Output the (X, Y) coordinate of the center of the cell containing the given text.  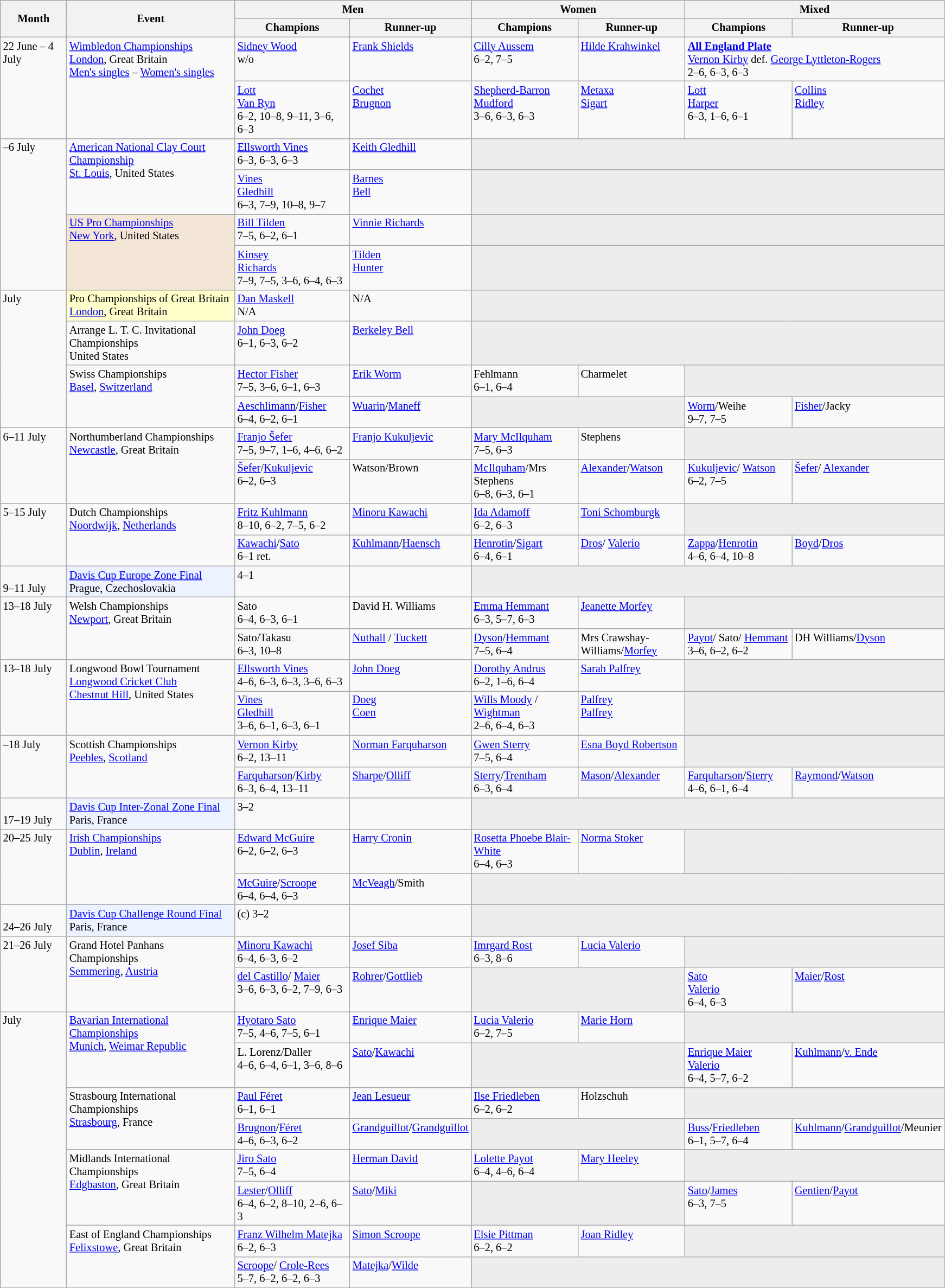
Hyotaro Sato7–5, 4–6, 7–5, 6–1 (292, 1027)
Fehlmann6–1, 6–4 (524, 381)
Raymond/Watson (868, 782)
Kawachi/Sato6–1 ret. (292, 550)
Month (34, 18)
Lucia Valerio (631, 952)
–18 July (34, 766)
Sato/Kawachi (411, 1065)
Sato/Miki (411, 1203)
Lott Harper6–3, 1–6, 6–1 (739, 110)
(c) 3–2 (292, 920)
Farquharson/Sterry4–6, 6–1, 6–4 (739, 782)
Dros/ Valerio (631, 550)
Lott Van Ryn6–2, 10–8, 9–11, 3–6, 6–3 (292, 110)
Matejka/Wilde (411, 1272)
6–11 July (34, 466)
Wimbledon ChampionshipsLondon, Great BritainMen's singles – Women's singles (151, 88)
Lucia Valerio6–2, 7–5 (524, 1027)
Berkeley Bell (411, 343)
Davis Cup Challenge Round FinalParis, France (151, 920)
20–25 July (34, 867)
24–26 July (34, 920)
Kuhlmann/v. Ende (868, 1065)
Josef Siba (411, 952)
Farquharson/Kirby6–3, 6–4, 13–11 (292, 782)
US Pro ChampionshipsNew York, United States (151, 252)
Arrange L. T. C. Invitational ChampionshipsUnited States (151, 343)
Sato Valerio6–4, 6–3 (739, 990)
Dyson/Hemmant7–5, 6–4 (524, 644)
Ellsworth Vines4–6, 6–3, 6–3, 3–6, 6–3 (292, 675)
Toni Schomburgk (631, 519)
N/A (411, 305)
Elsie Pittman6–2, 6–2 (524, 1241)
5–15 July (34, 535)
Sato/James6–3, 7–5 (739, 1203)
Longwood Bowl TournamentLongwood Cricket ClubChestnut Hill, United States (151, 698)
Emma Hemmant6–3, 5–7, 6–3 (524, 613)
Vinnie Richards (411, 229)
Herman David (411, 1165)
Metaxa Sigart (631, 110)
Gentien/Payot (868, 1203)
Mary McIlquham7–5, 6–3 (524, 443)
Grand Hotel Panhans ChampionshipsSemmering, Austria (151, 973)
Tilden Hunter (411, 267)
Brugnon/Féret4–6, 6–3, 6–2 (292, 1134)
9–11 July (34, 582)
Edward McGuire6–2, 6–2, 6–3 (292, 851)
Vines Gledhill6–3, 7–9, 10–8, 9–7 (292, 192)
Shepherd-Barron Mudford3–6, 6–3, 6–3 (524, 110)
Franjo Šefer7–5, 9–7, 1–6, 4–6, 6–2 (292, 443)
Doeg Coen (411, 713)
DH Williams/Dyson (868, 644)
Erik Worm (411, 381)
Wills Moody / Wightman2–6, 6–4, 6–3 (524, 713)
McVeagh/Smith (411, 889)
Hector Fisher7–5, 3–6, 6–1, 6–3 (292, 381)
Boyd/Dros (868, 550)
Paul Féret6–1, 6–1 (292, 1103)
McIlquham/Mrs Stephens6–8, 6–3, 6–1 (524, 481)
Jeanette Morfey (631, 613)
Alexander/Watson (631, 481)
McGuire/Scroope6–4, 6–4, 6–3 (292, 889)
Aeschlimann/Fisher6–4, 6–2, 6–1 (292, 412)
Norma Stoker (631, 851)
Bill Tilden7–5, 6–2, 6–1 (292, 229)
Scroope/ Crole-Rees5–7, 6–2, 6–2, 6–3 (292, 1272)
22 June – 4 July (34, 88)
Payot/ Sato/ Hemmant3–6, 6–2, 6–2 (739, 644)
Wuarin/Maneff (411, 412)
Davis Cup Europe Zone FinalPrague, Czechoslovakia (151, 582)
Midlands International ChampionshipsEdgbaston, Great Britain (151, 1187)
17–19 July (34, 813)
Frank Shields (411, 59)
Šefer/Kukuljevic6–2, 6–3 (292, 481)
Enrique Maier (411, 1027)
Sharpe/Olliff (411, 782)
John Doeg (411, 675)
Nuthall / Tuckett (411, 644)
East of England ChampionshipsFelixstowe, Great Britain (151, 1257)
Jiro Sato7–5, 6–4 (292, 1165)
Watson/Brown (411, 481)
Buss/Friedleben6–1, 5–7, 6–4 (739, 1134)
Sterry/Trentham6–3, 6–4 (524, 782)
Maier/Rost (868, 990)
Esna Boyd Robertson (631, 751)
Stephens (631, 443)
Joan Ridley (631, 1241)
Women (578, 9)
Charmelet (631, 381)
Bavarian International ChampionshipsMunich, Weimar Republic (151, 1049)
Rosetta Phoebe Blair-White6–4, 6–3 (524, 851)
Dan MaskellN/A (292, 305)
Minoru Kawachi (411, 519)
Sarah Palfrey (631, 675)
Scottish ChampionshipsPeebles, Scotland (151, 766)
Šefer/ Alexander (868, 481)
Hilde Krahwinkel (631, 59)
Kinsey Richards7–9, 7–5, 3–6, 6–4, 6–3 (292, 267)
–6 July (34, 214)
Kuhlmann/Haensch (411, 550)
Mixed (815, 9)
Zappa/Henrotin4–6, 6–4, 10–8 (739, 550)
Grandguillot/Grandguillot (411, 1134)
Sato6–4, 6–3, 6–1 (292, 613)
Dutch ChampionshipsNoordwijk, Netherlands (151, 535)
Fritz Kuhlmann8–10, 6–2, 7–5, 6–2 (292, 519)
Ida Adamoff6–2, 6–3 (524, 519)
Lolette Payot6–4, 4–6, 6–4 (524, 1165)
Men (353, 9)
Gwen Sterry7–5, 6–4 (524, 751)
3–2 (292, 813)
Minoru Kawachi6–4, 6–3, 6–2 (292, 952)
Ilse Friedleben6–2, 6–2 (524, 1103)
L. Lorenz/Daller4–6, 6–4, 6–1, 3–6, 8–6 (292, 1065)
4–1 (292, 582)
Strasbourg International ChampionshipsStrasbourg, France (151, 1119)
Vines Gledhill 3–6, 6–1, 6–3, 6–1 (292, 713)
Henrotin/Sigart6–4, 6–1 (524, 550)
Norman Farquharson (411, 751)
Holzschuh (631, 1103)
Irish ChampionshipsDublin, Ireland (151, 867)
Rohrer/Gottlieb (411, 990)
Cochet Brugnon (411, 110)
Jean Lesueur (411, 1103)
Barnes Bell (411, 192)
Franjo Kukuljevic (411, 443)
Fisher/Jacky (868, 412)
Cilly Aussem6–2, 7–5 (524, 59)
Collins Ridley (868, 110)
Swiss ChampionshipsBasel, Switzerland (151, 396)
Ellsworth Vines6–3, 6–3, 6–3 (292, 154)
Franz Wilhelm Matejka6–2, 6–3 (292, 1241)
Keith Gledhill (411, 154)
Sato/Takasu6–3, 10–8 (292, 644)
Mary Heeley (631, 1165)
Mrs Crawshay-Williams/Morfey (631, 644)
American National Clay Court ChampionshipSt. Louis, United States (151, 176)
Mason/Alexander (631, 782)
Palfrey Palfrey (631, 713)
Kuhlmann/Grandguillot/Meunier (868, 1134)
Event (151, 18)
All England Plate Vernon Kirby def. George Lyttleton-Rogers2–6, 6–3, 6–3 (815, 59)
Davis Cup Inter-Zonal Zone FinalParis, France (151, 813)
21–26 July (34, 973)
Imrgard Rost6–3, 8–6 (524, 952)
Worm/Weihe9–7, 7–5 (739, 412)
Kukuljevic/ Watson6–2, 7–5 (739, 481)
John Doeg6–1, 6–3, 6–2 (292, 343)
Vernon Kirby6–2, 13–11 (292, 751)
Pro Championships of Great BritainLondon, Great Britain (151, 305)
Lester/Olliff6–4, 6–2, 8–10, 2–6, 6–3 (292, 1203)
Enrique Maier Valerio6–4, 5–7, 6–2 (739, 1065)
David H. Williams (411, 613)
Simon Scroope (411, 1241)
Northumberland ChampionshipsNewcastle, Great Britain (151, 466)
Welsh ChampionshipsNewport, Great Britain (151, 628)
Harry Cronin (411, 851)
del Castillo/ Maier3–6, 6–3, 6–2, 7–9, 6–3 (292, 990)
Dorothy Andrus6–2, 1–6, 6–4 (524, 675)
Sidney Woodw/o (292, 59)
Marie Horn (631, 1027)
